Capture the cell that displays the provided text and extract its (x, y) central coordinate. 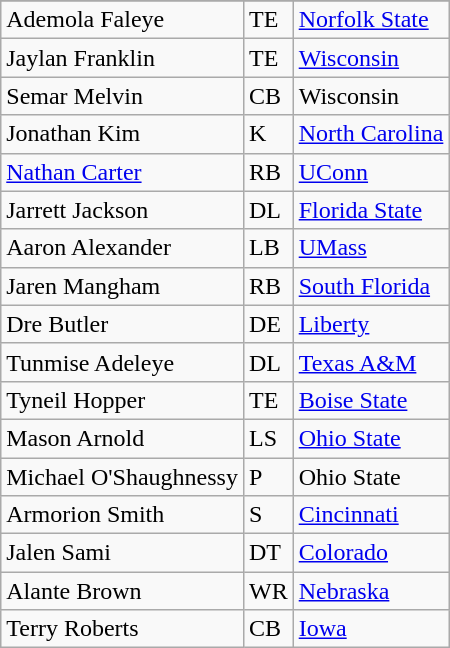
LB (268, 248)
Nebraska (371, 591)
Tunmise Adeleye (122, 362)
Liberty (371, 324)
North Carolina (371, 134)
Colorado (371, 553)
Texas A&M (371, 362)
Cincinnati (371, 515)
WR (268, 591)
Jarrett Jackson (122, 210)
S (268, 515)
LS (268, 438)
UConn (371, 172)
K (268, 134)
Terry Roberts (122, 629)
Mason Arnold (122, 438)
P (268, 477)
Iowa (371, 629)
Boise State (371, 400)
Jaren Mangham (122, 286)
Jonathan Kim (122, 134)
Jalen Sami (122, 553)
Florida State (371, 210)
Norfolk State (371, 20)
Semar Melvin (122, 96)
South Florida (371, 286)
Alante Brown (122, 591)
Tyneil Hopper (122, 400)
UMass (371, 248)
Michael O'Shaughnessy (122, 477)
Armorion Smith (122, 515)
Dre Butler (122, 324)
DE (268, 324)
Jaylan Franklin (122, 58)
Ademola Faleye (122, 20)
Nathan Carter (122, 172)
Aaron Alexander (122, 248)
DT (268, 553)
